Return the (x, y) coordinate for the center point of the cell that contains the specified text.  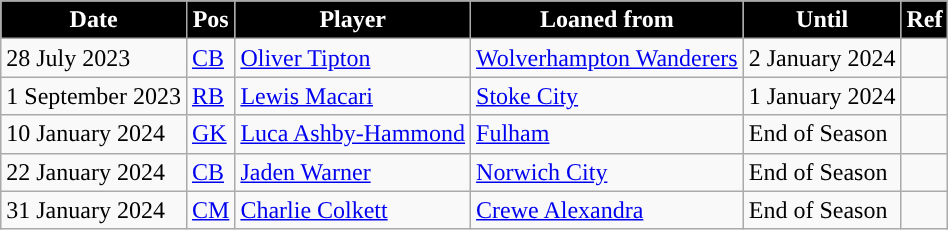
Norwich City (608, 172)
Player (353, 20)
28 July 2023 (94, 58)
CM (210, 210)
10 January 2024 (94, 134)
Stoke City (608, 96)
Date (94, 20)
Fulham (608, 134)
Oliver Tipton (353, 58)
Ref (924, 20)
Loaned from (608, 20)
2 January 2024 (822, 58)
Charlie Colkett (353, 210)
1 January 2024 (822, 96)
Luca Ashby-Hammond (353, 134)
Pos (210, 20)
RB (210, 96)
22 January 2024 (94, 172)
31 January 2024 (94, 210)
1 September 2023 (94, 96)
Crewe Alexandra (608, 210)
Wolverhampton Wanderers (608, 58)
GK (210, 134)
Jaden Warner (353, 172)
Lewis Macari (353, 96)
Until (822, 20)
